Locate the cell with the specified text and output its [x, y] center coordinate. 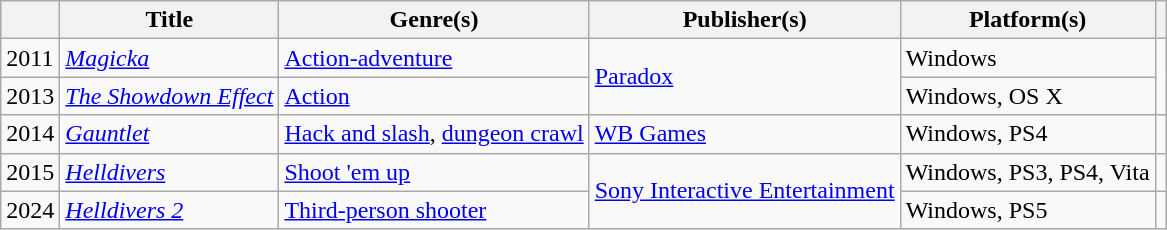
Gauntlet [170, 134]
Helldivers 2 [170, 210]
2024 [30, 210]
Title [170, 20]
Hack and slash, dungeon crawl [434, 134]
2014 [30, 134]
Action [434, 96]
Windows, OS X [1028, 96]
Platform(s) [1028, 20]
Windows, PS4 [1028, 134]
Shoot 'em up [434, 172]
Windows, PS5 [1028, 210]
Paradox [744, 77]
Magicka [170, 58]
Genre(s) [434, 20]
2013 [30, 96]
Windows [1028, 58]
The Showdown Effect [170, 96]
Sony Interactive Entertainment [744, 191]
Helldivers [170, 172]
2011 [30, 58]
Windows, PS3, PS4, Vita [1028, 172]
Action-adventure [434, 58]
Publisher(s) [744, 20]
Third-person shooter [434, 210]
WB Games [744, 134]
2015 [30, 172]
